Return [X, Y] of the center of cell containing provided text 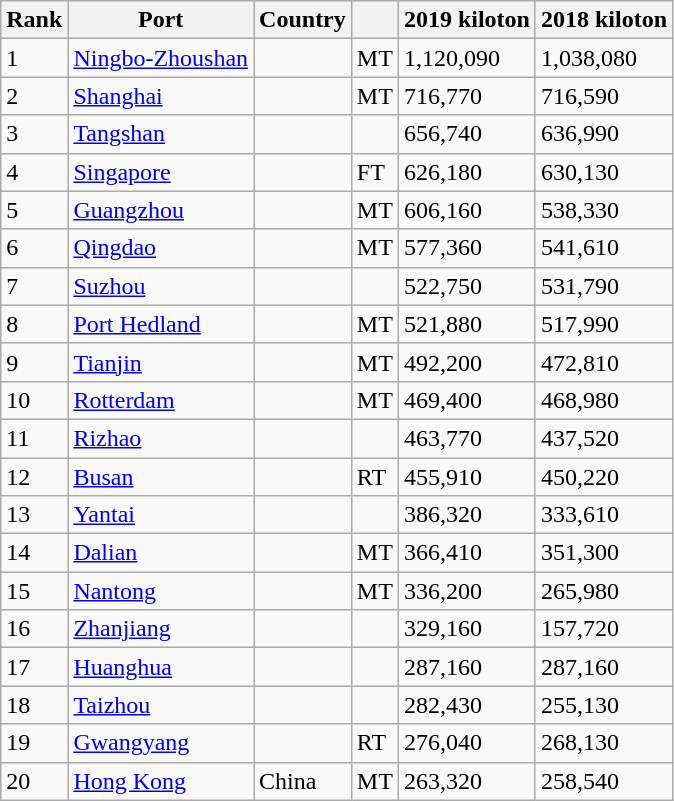
Ningbo-Zhoushan [161, 58]
541,610 [604, 248]
17 [34, 667]
Tianjin [161, 362]
157,720 [604, 629]
463,770 [466, 438]
265,980 [604, 591]
282,430 [466, 705]
386,320 [466, 515]
Tangshan [161, 134]
255,130 [604, 705]
13 [34, 515]
2019 kiloton [466, 20]
5 [34, 210]
4 [34, 172]
Port [161, 20]
716,590 [604, 96]
263,320 [466, 781]
20 [34, 781]
Guangzhou [161, 210]
6 [34, 248]
472,810 [604, 362]
Dalian [161, 553]
656,740 [466, 134]
Huanghua [161, 667]
Gwangyang [161, 743]
469,400 [466, 400]
492,200 [466, 362]
Hong Kong [161, 781]
Rank [34, 20]
437,520 [604, 438]
1,120,090 [466, 58]
531,790 [604, 286]
Taizhou [161, 705]
Qingdao [161, 248]
636,990 [604, 134]
2 [34, 96]
19 [34, 743]
626,180 [466, 172]
Rizhao [161, 438]
Yantai [161, 515]
Port Hedland [161, 324]
538,330 [604, 210]
268,130 [604, 743]
12 [34, 477]
522,750 [466, 286]
9 [34, 362]
450,220 [604, 477]
3 [34, 134]
336,200 [466, 591]
15 [34, 591]
China [303, 781]
Busan [161, 477]
606,160 [466, 210]
455,910 [466, 477]
716,770 [466, 96]
16 [34, 629]
468,980 [604, 400]
8 [34, 324]
351,300 [604, 553]
2018 kiloton [604, 20]
Country [303, 20]
577,360 [466, 248]
630,130 [604, 172]
Nantong [161, 591]
Singapore [161, 172]
521,880 [466, 324]
Shanghai [161, 96]
FT [374, 172]
Rotterdam [161, 400]
14 [34, 553]
1 [34, 58]
Zhanjiang [161, 629]
258,540 [604, 781]
Suzhou [161, 286]
7 [34, 286]
1,038,080 [604, 58]
276,040 [466, 743]
10 [34, 400]
517,990 [604, 324]
18 [34, 705]
329,160 [466, 629]
11 [34, 438]
366,410 [466, 553]
333,610 [604, 515]
